Extract the (x, y) coordinate from the center of the cell holding the provided text.  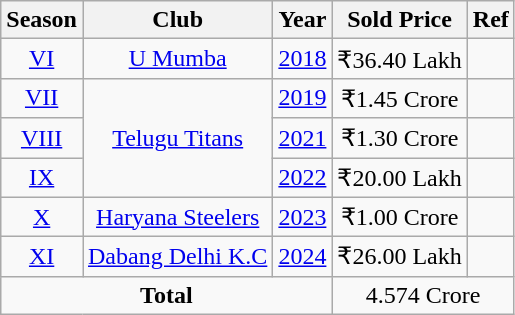
Dabang Delhi K.C (177, 257)
Haryana Steelers (177, 217)
VII (42, 98)
VI (42, 59)
₹36.40 Lakh (400, 59)
2024 (302, 257)
₹1.45 Crore (400, 98)
Season (42, 20)
2023 (302, 217)
₹1.30 Crore (400, 138)
Year (302, 20)
4.574 Crore (423, 295)
X (42, 217)
Sold Price (400, 20)
₹26.00 Lakh (400, 257)
U Mumba (177, 59)
Ref (490, 20)
2019 (302, 98)
VIII (42, 138)
2021 (302, 138)
Club (177, 20)
Telugu Titans (177, 138)
XI (42, 257)
Total (166, 295)
₹1.00 Crore (400, 217)
2018 (302, 59)
2022 (302, 178)
₹20.00 Lakh (400, 178)
IX (42, 178)
